Scan for the cell matching the given text and deliver its (x, y) coordinate at center. 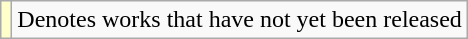
Denotes works that have not yet been released (240, 20)
